Return the (x, y) coordinate for the center point of the cell that contains the specified text.  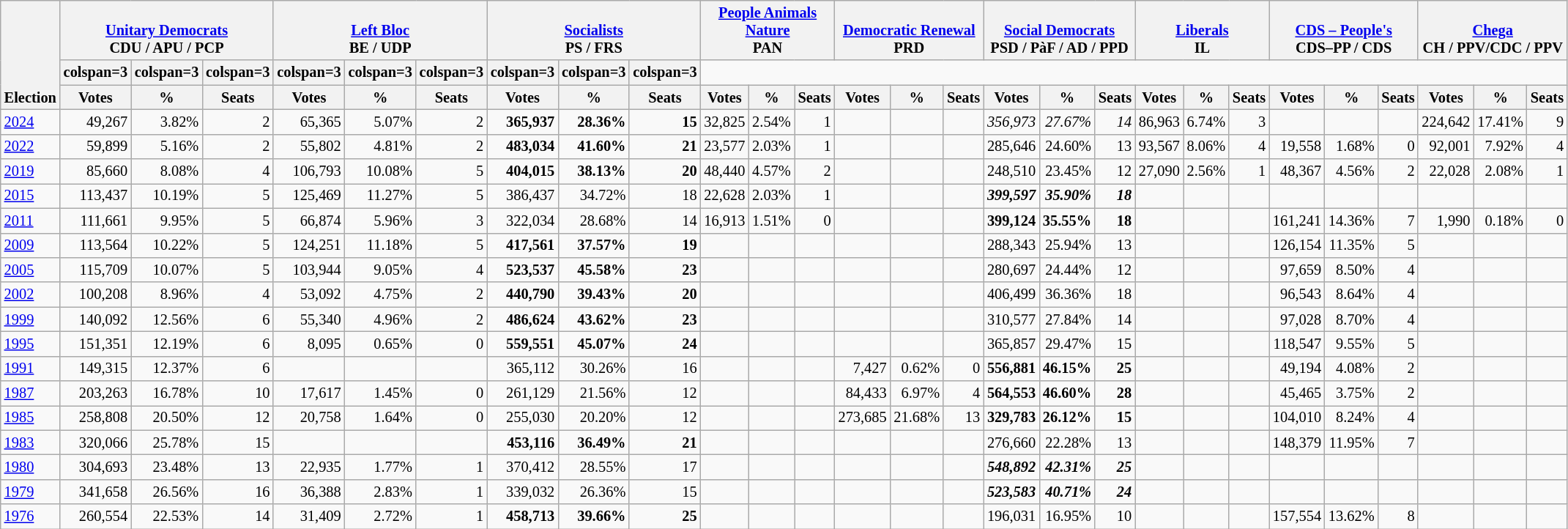
36.49% (593, 443)
28.68% (593, 221)
45.58% (593, 270)
16,913 (725, 221)
124,251 (309, 245)
304,693 (95, 467)
17.41% (1500, 122)
14.36% (1352, 221)
22.53% (167, 517)
37.57% (593, 245)
559,551 (523, 344)
86,963 (1159, 122)
417,561 (523, 245)
8.64% (1352, 295)
3.82% (167, 122)
2.72% (381, 517)
23.45% (1067, 171)
9.95% (167, 221)
7,427 (863, 369)
113,564 (95, 245)
96,543 (1297, 295)
35.55% (1067, 221)
17 (665, 467)
196,031 (1011, 517)
21.56% (593, 393)
339,032 (523, 492)
5.16% (167, 147)
2024 (31, 122)
Unitary DemocratsCDU / APU / PCP (167, 30)
97,028 (1297, 319)
27.67% (1067, 122)
46.60% (1067, 393)
157,554 (1297, 517)
548,892 (1011, 467)
39.43% (593, 295)
365,112 (523, 369)
19 (665, 245)
4.08% (1352, 369)
0.18% (1500, 221)
258,808 (95, 418)
66,874 (309, 221)
People Animals NaturePAN (768, 30)
24.60% (1067, 147)
356,973 (1011, 122)
6.74% (1206, 122)
8.50% (1352, 270)
2015 (31, 196)
11.27% (381, 196)
8 (1397, 517)
23,577 (725, 147)
458,713 (523, 517)
11.18% (381, 245)
2.83% (381, 492)
65,365 (309, 122)
39.66% (593, 517)
370,412 (523, 467)
341,658 (95, 492)
113,437 (95, 196)
104,010 (1297, 418)
255,030 (523, 418)
29.47% (1067, 344)
48,440 (725, 171)
22.28% (1067, 443)
43.62% (593, 319)
248,510 (1011, 171)
564,553 (1011, 393)
20.50% (167, 418)
92,001 (1446, 147)
10.19% (167, 196)
2002 (31, 295)
2019 (31, 171)
23.48% (167, 467)
310,577 (1011, 319)
55,340 (309, 319)
13.62% (1352, 517)
SocialistsPS / FRS (594, 30)
2.56% (1206, 171)
1987 (31, 393)
1.77% (381, 467)
9 (1547, 122)
203,263 (95, 393)
27,090 (1159, 171)
41.60% (593, 147)
25.94% (1067, 245)
28.55% (593, 467)
11.35% (1352, 245)
36.36% (1067, 295)
10.07% (167, 270)
36,388 (309, 492)
1980 (31, 467)
4.96% (381, 319)
27.84% (1067, 319)
8.06% (1206, 147)
CDS – People'sCDS–PP / CDS (1343, 30)
26.36% (593, 492)
21.68% (917, 418)
322,034 (523, 221)
12.56% (167, 319)
2009 (31, 245)
22,028 (1446, 171)
35.90% (1067, 196)
399,597 (1011, 196)
1995 (31, 344)
1.51% (771, 221)
7.92% (1500, 147)
224,642 (1446, 122)
40.71% (1067, 492)
45,465 (1297, 393)
20,758 (309, 418)
118,547 (1297, 344)
49,267 (95, 122)
140,092 (95, 319)
4.81% (381, 147)
1985 (31, 418)
1999 (31, 319)
Election (31, 54)
365,857 (1011, 344)
273,685 (863, 418)
38.13% (593, 171)
1.45% (381, 393)
31,409 (309, 517)
26.56% (167, 492)
406,499 (1011, 295)
0.62% (917, 369)
260,554 (95, 517)
2005 (31, 270)
0.65% (381, 344)
1,990 (1446, 221)
440,790 (523, 295)
329,783 (1011, 418)
148,379 (1297, 443)
285,646 (1011, 147)
28 (1115, 393)
5.07% (381, 122)
100,208 (95, 295)
45.07% (593, 344)
1979 (31, 492)
1983 (31, 443)
24.44% (1067, 270)
Left BlocBE / UDP (380, 30)
365,937 (523, 122)
LiberalsIL (1203, 30)
486,624 (523, 319)
17,617 (309, 393)
12.19% (167, 344)
8.96% (167, 295)
22,628 (725, 196)
16.95% (1067, 517)
2022 (31, 147)
9.55% (1352, 344)
22,935 (309, 467)
42.31% (1067, 467)
320,066 (95, 443)
280,697 (1011, 270)
19,558 (1297, 147)
523,537 (523, 270)
85,660 (95, 171)
26.12% (1067, 418)
Democratic RenewalPRD (910, 30)
2.08% (1500, 171)
20.20% (593, 418)
2.54% (771, 122)
288,343 (1011, 245)
97,659 (1297, 270)
11.95% (1352, 443)
10.08% (381, 171)
12.37% (167, 369)
523,583 (1011, 492)
30.26% (593, 369)
Social DemocratsPSD / PàF / AD / PPD (1059, 30)
9.05% (381, 270)
4.57% (771, 171)
125,469 (309, 196)
8.08% (167, 171)
111,661 (95, 221)
151,351 (95, 344)
49,194 (1297, 369)
386,437 (523, 196)
6.97% (917, 393)
34.72% (593, 196)
32,825 (725, 122)
1.68% (1352, 147)
103,944 (309, 270)
161,241 (1297, 221)
556,881 (1011, 369)
8.24% (1352, 418)
1976 (31, 517)
453,116 (523, 443)
483,034 (523, 147)
8.70% (1352, 319)
106,793 (309, 171)
ChegaCH / PPV/CDC / PPV (1493, 30)
4.75% (381, 295)
53,092 (309, 295)
1991 (31, 369)
2011 (31, 221)
404,015 (523, 171)
25.78% (167, 443)
261,129 (523, 393)
59,899 (95, 147)
5.96% (381, 221)
126,154 (1297, 245)
3.75% (1352, 393)
10.22% (167, 245)
115,709 (95, 270)
8,095 (309, 344)
93,567 (1159, 147)
46.15% (1067, 369)
276,660 (1011, 443)
16.78% (167, 393)
1.64% (381, 418)
4.56% (1352, 171)
399,124 (1011, 221)
84,433 (863, 393)
55,802 (309, 147)
48,367 (1297, 171)
149,315 (95, 369)
28.36% (593, 122)
